Return the [x, y] coordinate for the center point of the cell that contains the specified text.  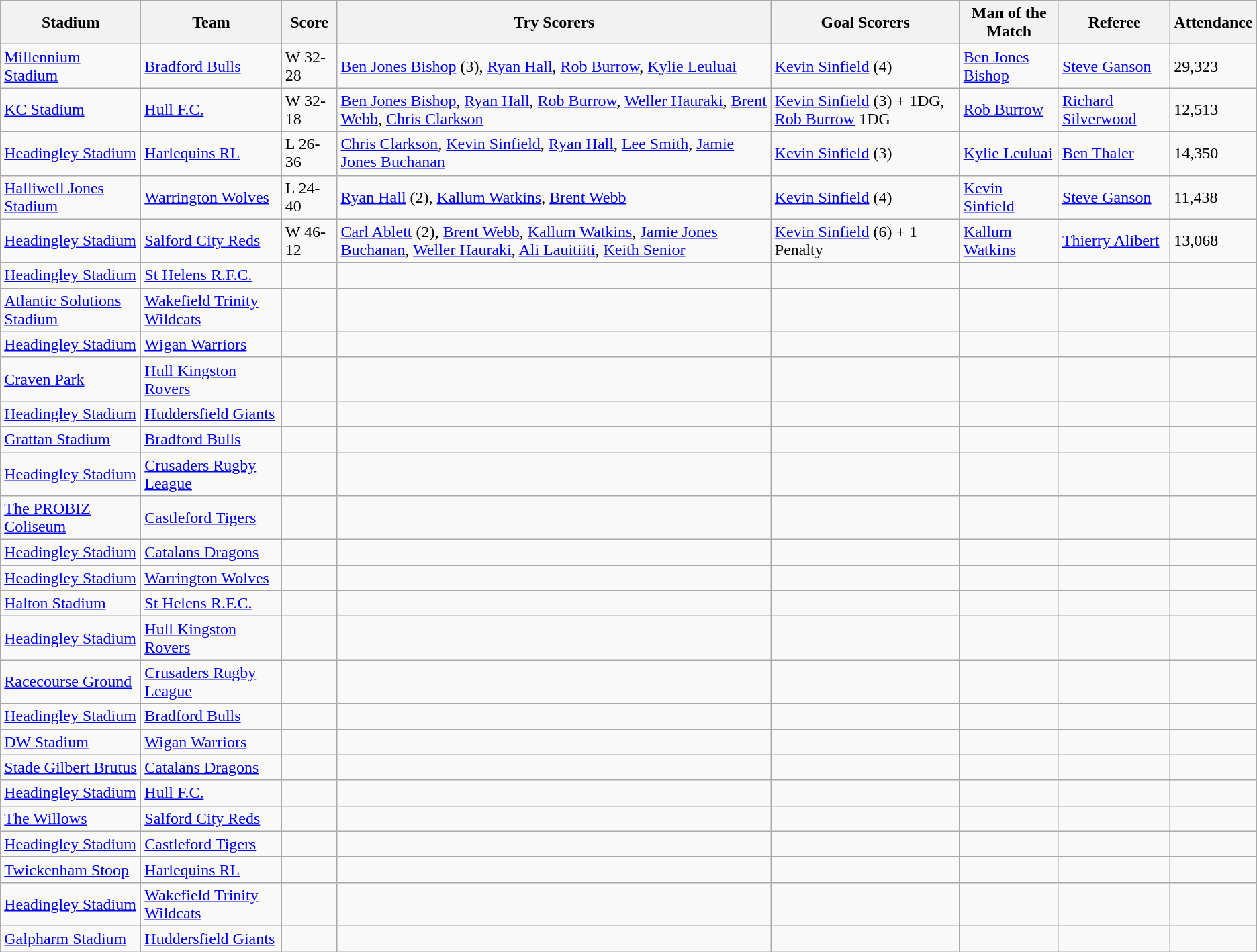
Team [211, 23]
Kevin Sinfield (6) + 1 Penalty [865, 240]
L 26-36 [309, 153]
Ben Jones Bishop (3), Ryan Hall, Rob Burrow, Kylie Leuluai [554, 66]
Ben Jones Bishop, Ryan Hall, Rob Burrow, Weller Hauraki, Brent Webb, Chris Clarkson [554, 110]
Attendance [1213, 23]
Kevin Sinfield (3) + 1DG, Rob Burrow 1DG [865, 110]
Millennium Stadium [71, 66]
Chris Clarkson, Kevin Sinfield, Ryan Hall, Lee Smith, Jamie Jones Buchanan [554, 153]
11,438 [1213, 197]
14,350 [1213, 153]
Thierry Alibert [1114, 240]
Try Scorers [554, 23]
Racecourse Ground [71, 682]
The Willows [71, 818]
Ryan Hall (2), Kallum Watkins, Brent Webb [554, 197]
Stadium [71, 23]
Carl Ablett (2), Brent Webb, Kallum Watkins, Jamie Jones Buchanan, Weller Hauraki, Ali Lauitiiti, Keith Senior [554, 240]
Galpharm Stadium [71, 939]
Goal Scorers [865, 23]
The PROBIZ Coliseum [71, 518]
W 46-12 [309, 240]
Twickenham Stoop [71, 869]
Kevin Sinfield (3) [865, 153]
W 32-18 [309, 110]
Kevin Sinfield [1009, 197]
Atlantic Solutions Stadium [71, 310]
Referee [1114, 23]
Stade Gilbert Brutus [71, 767]
Man of the Match [1009, 23]
L 24-40 [309, 197]
Richard Silverwood [1114, 110]
Kallum Watkins [1009, 240]
Ben Thaler [1114, 153]
Craven Park [71, 379]
29,323 [1213, 66]
13,068 [1213, 240]
Rob Burrow [1009, 110]
W 32-28 [309, 66]
DW Stadium [71, 742]
Ben Jones Bishop [1009, 66]
Halton Stadium [71, 604]
KC Stadium [71, 110]
Grattan Stadium [71, 439]
Halliwell Jones Stadium [71, 197]
Score [309, 23]
12,513 [1213, 110]
Kylie Leuluai [1009, 153]
